Find where the given text appears and provide that cell's center as (x, y) coordinate. 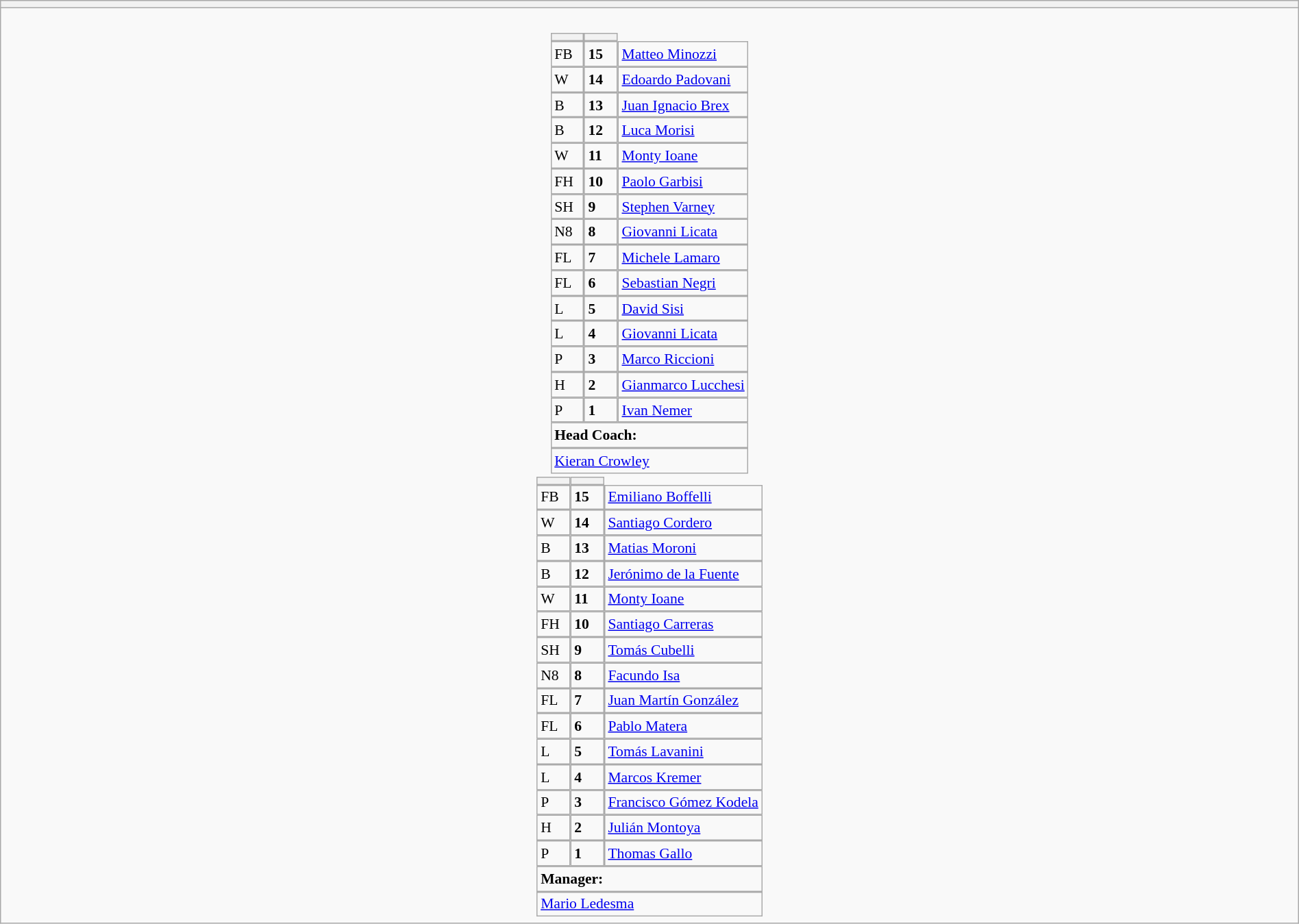
Tomás Lavanini (684, 752)
Matteo Minozzi (684, 53)
Mario Ledesma (649, 904)
Marco Riccioni (684, 359)
Julián Montoya (684, 827)
David Sisi (684, 308)
Gianmarco Lucchesi (684, 385)
Pablo Matera (684, 726)
Francisco Gómez Kodela (684, 803)
Matias Moroni (684, 548)
Ivan Nemer (684, 410)
Manager: (649, 878)
Kieran Crowley (649, 460)
Juan Ignacio Brex (684, 105)
Sebastian Negri (684, 282)
Paolo Garbisi (684, 181)
Edoardo Padovani (684, 79)
Tomás Cubelli (684, 649)
Head Coach: (649, 436)
Jerónimo de la Fuente (684, 574)
Emiliano Boffelli (684, 497)
Thomas Gallo (684, 853)
Santiago Carreras (684, 625)
Luca Morisi (684, 130)
Juan Martín González (684, 700)
Santiago Cordero (684, 522)
Facundo Isa (684, 675)
Marcos Kremer (684, 777)
Michele Lamaro (684, 258)
Stephen Varney (684, 207)
